Search for the cell housing the specified text and yield its (X, Y) center coordinate. 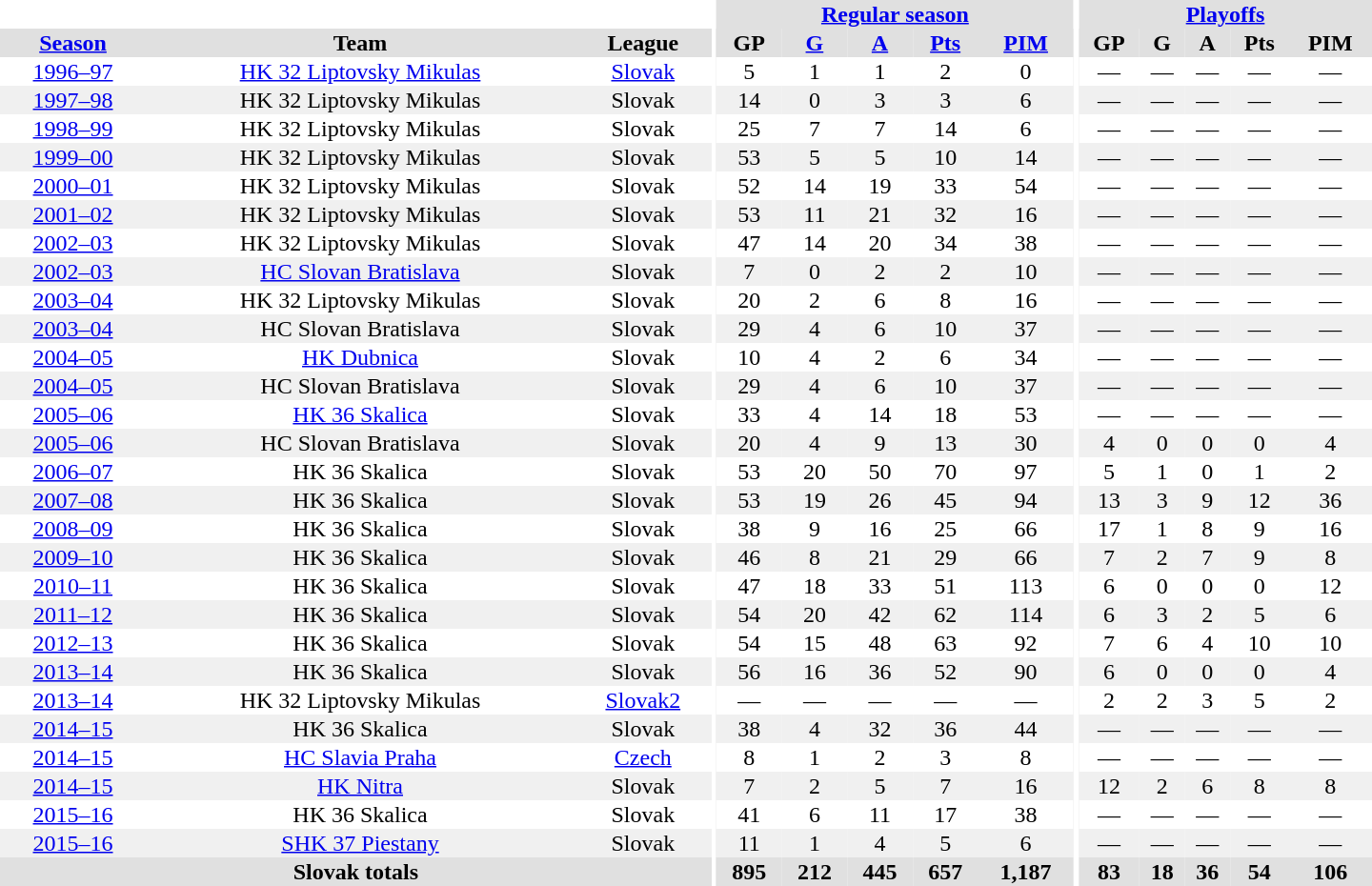
1997–98 (72, 100)
45 (945, 500)
Season (72, 43)
42 (880, 614)
83 (1109, 872)
Slovak2 (643, 700)
2000–01 (72, 186)
895 (749, 872)
1,187 (1025, 872)
HC Slavia Praha (360, 757)
50 (880, 472)
Team (360, 43)
HK Dubnica (360, 357)
106 (1330, 872)
2009–10 (72, 557)
2011–12 (72, 614)
30 (1025, 443)
League (643, 43)
97 (1025, 472)
1998–99 (72, 129)
44 (1025, 729)
56 (749, 672)
Czech (643, 757)
114 (1025, 614)
1999–00 (72, 157)
SHK 37 Piestany (360, 843)
2010–11 (72, 586)
2006–07 (72, 472)
26 (880, 500)
2007–08 (72, 500)
2001–02 (72, 214)
94 (1025, 500)
41 (749, 815)
1996–97 (72, 71)
48 (880, 643)
51 (945, 586)
445 (880, 872)
62 (945, 614)
70 (945, 472)
15 (816, 643)
2012–13 (72, 643)
HK Nitra (360, 786)
212 (816, 872)
46 (749, 557)
Playoffs (1225, 14)
90 (1025, 672)
Regular season (896, 14)
Slovak totals (356, 872)
113 (1025, 586)
92 (1025, 643)
657 (945, 872)
63 (945, 643)
2008–09 (72, 529)
